Identify which cell holds the provided text, then report its (x, y) central coordinate. 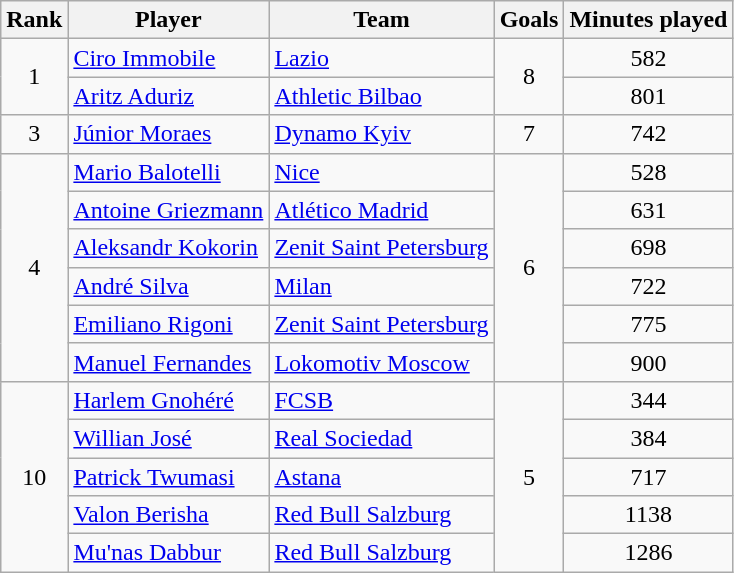
742 (648, 134)
6 (529, 267)
Ciro Immobile (168, 58)
Dynamo Kyiv (382, 134)
Nice (382, 172)
Player (168, 20)
Milan (382, 286)
900 (648, 362)
1 (34, 77)
Patrick Twumasi (168, 477)
Real Sociedad (382, 438)
722 (648, 286)
Goals (529, 20)
Valon Berisha (168, 515)
Rank (34, 20)
Harlem Gnohéré (168, 400)
Mu'nas Dabbur (168, 553)
Emiliano Rigoni (168, 324)
7 (529, 134)
631 (648, 210)
801 (648, 96)
344 (648, 400)
384 (648, 438)
3 (34, 134)
717 (648, 477)
Atlético Madrid (382, 210)
1286 (648, 553)
10 (34, 476)
Minutes played (648, 20)
Lazio (382, 58)
698 (648, 248)
Willian José (168, 438)
Antoine Griezmann (168, 210)
André Silva (168, 286)
4 (34, 267)
775 (648, 324)
Lokomotiv Moscow (382, 362)
Team (382, 20)
Astana (382, 477)
Júnior Moraes (168, 134)
582 (648, 58)
FCSB (382, 400)
Athletic Bilbao (382, 96)
Manuel Fernandes (168, 362)
1138 (648, 515)
Aleksandr Kokorin (168, 248)
528 (648, 172)
5 (529, 476)
Aritz Aduriz (168, 96)
Mario Balotelli (168, 172)
8 (529, 77)
